From the cell containing the given text, extract its center point as [X, Y] coordinate. 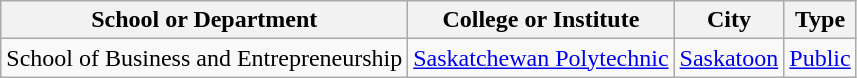
City [729, 20]
Public [820, 58]
School or Department [204, 20]
Saskatchewan Polytechnic [541, 58]
College or Institute [541, 20]
School of Business and Entrepreneurship [204, 58]
Type [820, 20]
Saskatoon [729, 58]
